For the text-containing cell, return its midpoint in [x, y] coordinate format. 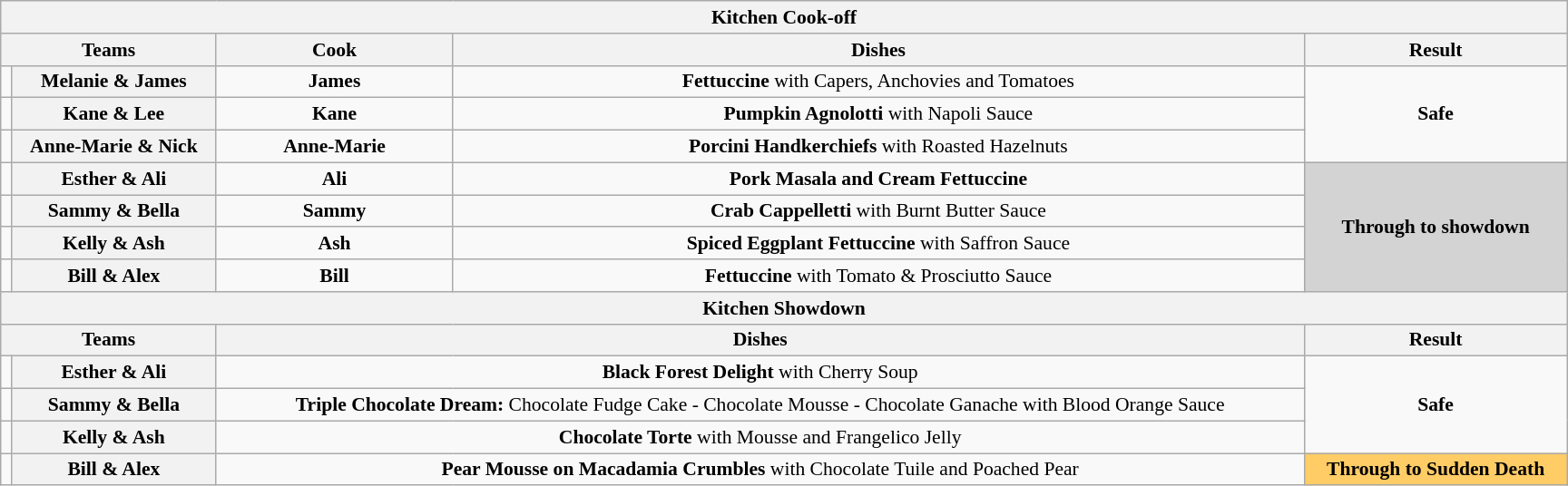
Fettuccine with Capers, Anchovies and Tomatoes [878, 82]
Spiced Eggplant Fettuccine with Saffron Sauce [878, 244]
Kane & Lee [113, 114]
Porcini Handkerchiefs with Roasted Hazelnuts [878, 147]
Through to Sudden Death [1436, 470]
Fettuccine with Tomato & Prosciutto Sauce [878, 276]
Kitchen Cook-off [784, 17]
Pumpkin Agnolotti with Napoli Sauce [878, 114]
Melanie & James [113, 82]
Ali [334, 179]
Chocolate Torte with Mousse and Frangelico Jelly [760, 437]
Sammy [334, 211]
Cook [334, 50]
Anne-Marie [334, 147]
Ash [334, 244]
Bill [334, 276]
Through to showdown [1436, 227]
Kitchen Showdown [784, 308]
Triple Chocolate Dream: Chocolate Fudge Cake - Chocolate Mousse - Chocolate Ganache with Blood Orange Sauce [760, 405]
Pork Masala and Cream Fettuccine [878, 179]
Anne-Marie & Nick [113, 147]
James [334, 82]
Black Forest Delight with Cherry Soup [760, 373]
Pear Mousse on Macadamia Crumbles with Chocolate Tuile and Poached Pear [760, 470]
Kane [334, 114]
Crab Cappelletti with Burnt Butter Sauce [878, 211]
